Extract the [x, y] coordinate from the center of the cell holding the provided text.  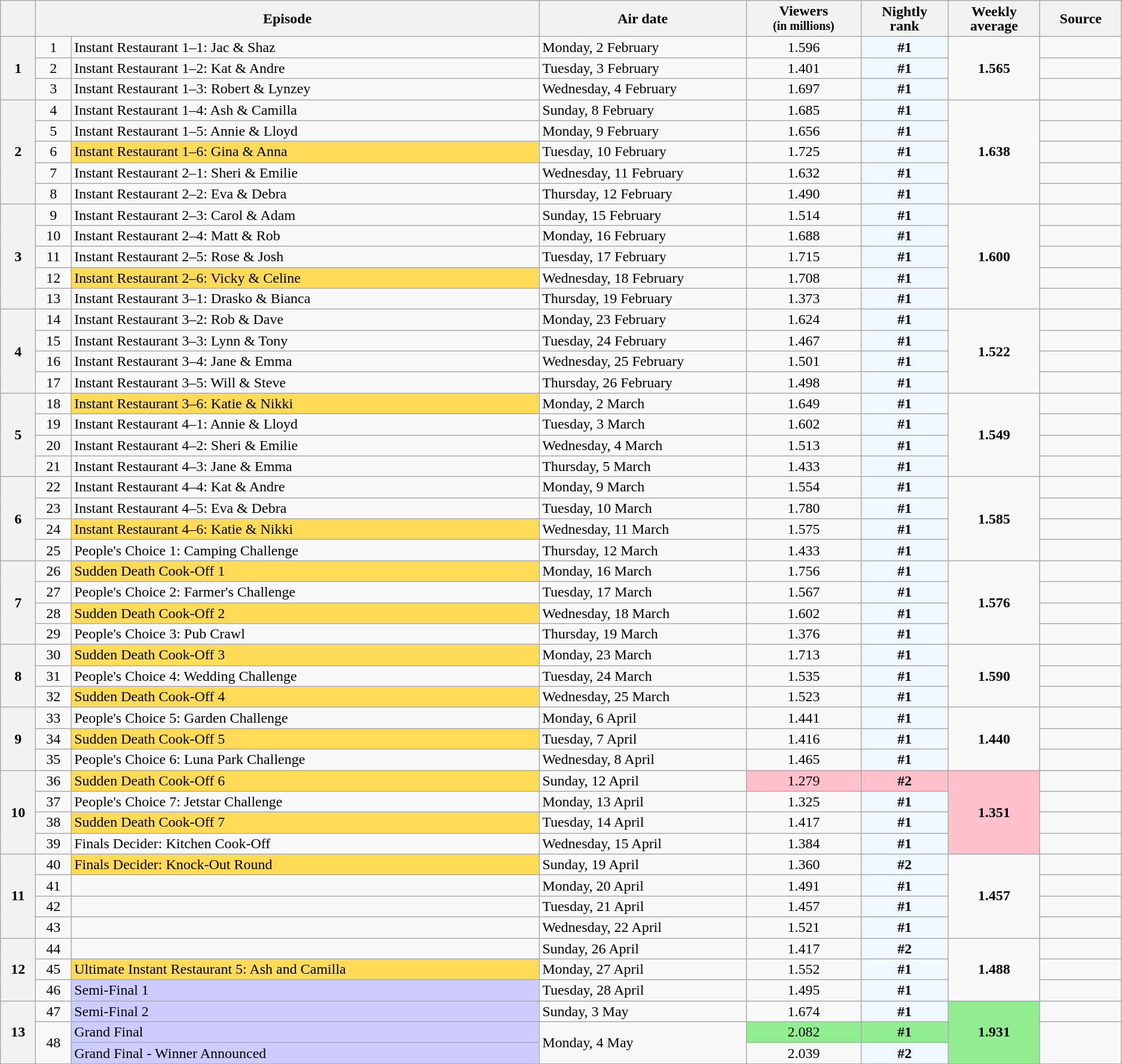
Sudden Death Cook-Off 1 [305, 571]
Tuesday, 10 March [643, 508]
33 [54, 717]
44 [54, 948]
Monday, 13 April [643, 802]
1.600 [993, 257]
Monday, 27 April [643, 970]
Instant Restaurant 4–6: Katie & Nikki [305, 530]
Thursday, 19 March [643, 634]
1.780 [803, 508]
1.488 [993, 970]
Monday, 9 February [643, 132]
Instant Restaurant 2–5: Rose & Josh [305, 257]
Ultimate Instant Restaurant 5: Ash and Camilla [305, 970]
Tuesday, 17 March [643, 592]
Viewers(in millions) [803, 19]
Sunday, 26 April [643, 948]
1.384 [803, 844]
Instant Restaurant 1–2: Kat & Andre [305, 68]
Thursday, 12 February [643, 194]
1.590 [993, 675]
42 [54, 906]
1.638 [993, 152]
Wednesday, 25 March [643, 697]
Sunday, 12 April [643, 781]
Monday, 23 March [643, 655]
Sudden Death Cook-Off 7 [305, 823]
1.325 [803, 802]
1.624 [803, 319]
Instant Restaurant 4–4: Kat & Andre [305, 488]
15 [54, 341]
Wednesday, 4 February [643, 88]
48 [54, 1042]
Monday, 6 April [643, 717]
Instant Restaurant 1–1: Jac & Shaz [305, 47]
26 [54, 571]
1.521 [803, 928]
21 [54, 466]
38 [54, 823]
Thursday, 12 March [643, 550]
1.713 [803, 655]
17 [54, 383]
Wednesday, 11 February [643, 173]
Finals Decider: Knock-Out Round [305, 864]
Instant Restaurant 1–5: Annie & Lloyd [305, 132]
Source [1081, 19]
1.495 [803, 990]
2.082 [803, 1032]
37 [54, 802]
Tuesday, 10 February [643, 152]
16 [54, 361]
22 [54, 488]
Instant Restaurant 4–2: Sheri & Emilie [305, 446]
35 [54, 759]
Monday, 9 March [643, 488]
1.554 [803, 488]
Wednesday, 8 April [643, 759]
1.440 [993, 739]
36 [54, 781]
Semi-Final 2 [305, 1011]
People's Choice 3: Pub Crawl [305, 634]
1.931 [993, 1032]
Tuesday, 24 February [643, 341]
Thursday, 19 February [643, 299]
32 [54, 697]
Monday, 2 February [643, 47]
1.697 [803, 88]
People's Choice 4: Wedding Challenge [305, 675]
Instant Restaurant 3–2: Rob & Dave [305, 319]
1.376 [803, 634]
1.514 [803, 215]
Tuesday, 28 April [643, 990]
1.725 [803, 152]
1.513 [803, 446]
Tuesday, 3 March [643, 424]
1.360 [803, 864]
Tuesday, 3 February [643, 68]
1.575 [803, 530]
Tuesday, 14 April [643, 823]
14 [54, 319]
Instant Restaurant 3–5: Will & Steve [305, 383]
Tuesday, 7 April [643, 739]
1.373 [803, 299]
1.467 [803, 341]
29 [54, 634]
1.501 [803, 361]
1.708 [803, 277]
Instant Restaurant 2–2: Eva & Debra [305, 194]
1.576 [993, 603]
Instant Restaurant 4–1: Annie & Lloyd [305, 424]
Wednesday, 4 March [643, 446]
Wednesday, 25 February [643, 361]
Instant Restaurant 2–4: Matt & Rob [305, 236]
20 [54, 446]
1.279 [803, 781]
People's Choice 6: Luna Park Challenge [305, 759]
1.552 [803, 970]
Grand Final [305, 1032]
1.401 [803, 68]
28 [54, 613]
Sunday, 3 May [643, 1011]
1.585 [993, 519]
Sudden Death Cook-Off 6 [305, 781]
Instant Restaurant 2–3: Carol & Adam [305, 215]
Weeklyaverage [993, 19]
Tuesday, 17 February [643, 257]
45 [54, 970]
People's Choice 1: Camping Challenge [305, 550]
24 [54, 530]
18 [54, 403]
Monday, 16 February [643, 236]
1.656 [803, 132]
Sunday, 8 February [643, 110]
1.567 [803, 592]
Wednesday, 11 March [643, 530]
1.490 [803, 194]
People's Choice 2: Farmer's Challenge [305, 592]
Instant Restaurant 1–6: Gina & Anna [305, 152]
30 [54, 655]
Tuesday, 21 April [643, 906]
Sudden Death Cook-Off 4 [305, 697]
Instant Restaurant 3–4: Jane & Emma [305, 361]
47 [54, 1011]
Instant Restaurant 2–6: Vicky & Celine [305, 277]
Instant Restaurant 4–3: Jane & Emma [305, 466]
Wednesday, 22 April [643, 928]
1.491 [803, 886]
Grand Final - Winner Announced [305, 1053]
1.498 [803, 383]
Instant Restaurant 3–1: Drasko & Bianca [305, 299]
Instant Restaurant 4–5: Eva & Debra [305, 508]
Monday, 4 May [643, 1042]
1.535 [803, 675]
Sunday, 15 February [643, 215]
46 [54, 990]
Instant Restaurant 3–6: Katie & Nikki [305, 403]
Sudden Death Cook-Off 3 [305, 655]
Episode [288, 19]
1.685 [803, 110]
23 [54, 508]
1.523 [803, 697]
1.674 [803, 1011]
43 [54, 928]
Instant Restaurant 1–3: Robert & Lynzey [305, 88]
Wednesday, 15 April [643, 844]
1.756 [803, 571]
Nightlyrank [904, 19]
41 [54, 886]
Wednesday, 18 March [643, 613]
1.596 [803, 47]
34 [54, 739]
Sudden Death Cook-Off 2 [305, 613]
1.632 [803, 173]
27 [54, 592]
39 [54, 844]
Air date [643, 19]
Monday, 2 March [643, 403]
1.465 [803, 759]
Monday, 20 April [643, 886]
Sudden Death Cook-Off 5 [305, 739]
1.565 [993, 68]
2.039 [803, 1053]
1.441 [803, 717]
1.649 [803, 403]
Semi-Final 1 [305, 990]
Instant Restaurant 3–3: Lynn & Tony [305, 341]
Thursday, 26 February [643, 383]
Tuesday, 24 March [643, 675]
Instant Restaurant 1–4: Ash & Camilla [305, 110]
Sunday, 19 April [643, 864]
Thursday, 5 March [643, 466]
Monday, 16 March [643, 571]
Finals Decider: Kitchen Cook-Off [305, 844]
People's Choice 5: Garden Challenge [305, 717]
Wednesday, 18 February [643, 277]
1.688 [803, 236]
Instant Restaurant 2–1: Sheri & Emilie [305, 173]
25 [54, 550]
People's Choice 7: Jetstar Challenge [305, 802]
1.416 [803, 739]
Monday, 23 February [643, 319]
19 [54, 424]
1.549 [993, 435]
1.351 [993, 812]
40 [54, 864]
1.522 [993, 351]
1.715 [803, 257]
31 [54, 675]
